Determine the [X, Y] coordinate at the center of the cell enclosing the given text.  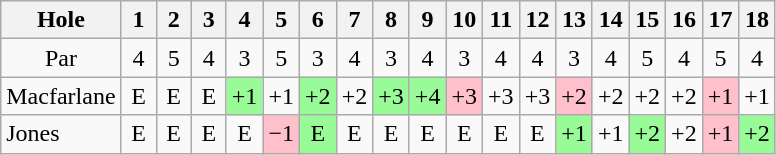
8 [392, 20]
6 [318, 20]
Par [61, 58]
17 [720, 20]
13 [574, 20]
9 [428, 20]
16 [684, 20]
Jones [61, 134]
11 [502, 20]
15 [648, 20]
+4 [428, 96]
18 [758, 20]
1 [138, 20]
12 [538, 20]
Macfarlane [61, 96]
−1 [282, 134]
7 [354, 20]
2 [174, 20]
10 [464, 20]
14 [610, 20]
Hole [61, 20]
